Detect which cell encompasses the target text, then output its (x, y) center coordinate. 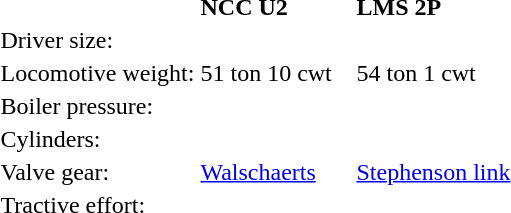
51 ton 10 cwt (276, 73)
Walschaerts (276, 172)
